Find where the given text appears and provide that cell's center as [x, y] coordinate. 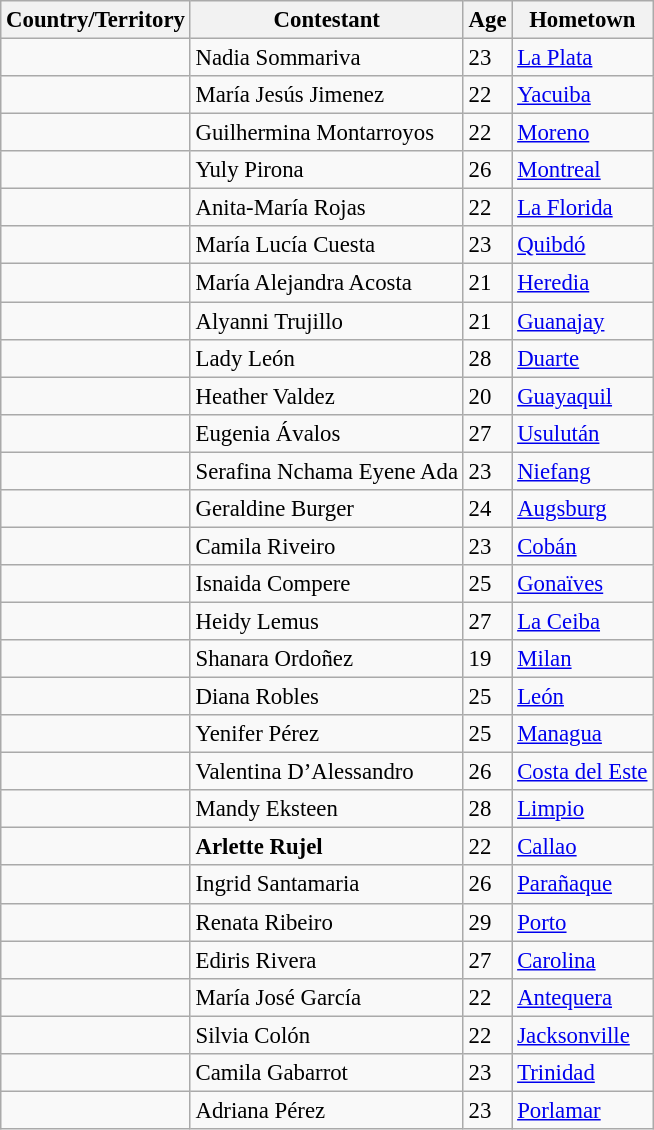
La Ceiba [582, 621]
Nadia Sommariva [326, 58]
Usulután [582, 433]
Valentina D’Alessandro [326, 772]
Milan [582, 659]
Duarte [582, 358]
Silvia Colón [326, 1035]
Eugenia Ávalos [326, 433]
Diana Robles [326, 697]
20 [488, 396]
Porto [582, 922]
Shanara Ordoñez [326, 659]
Yacuiba [582, 95]
Guayaquil [582, 396]
Antequera [582, 997]
Augsburg [582, 509]
La Plata [582, 58]
Serafina Nchama Eyene Ada [326, 471]
Heredia [582, 283]
Montreal [582, 170]
León [582, 697]
Carolina [582, 960]
Costa del Este [582, 772]
Quibdó [582, 245]
Country/Territory [96, 20]
Managua [582, 734]
Contestant [326, 20]
María Alejandra Acosta [326, 283]
Callao [582, 847]
María Jesús Jimenez [326, 95]
Camila Riveiro [326, 546]
24 [488, 509]
19 [488, 659]
Heather Valdez [326, 396]
Lady León [326, 358]
Yenifer Pérez [326, 734]
Parañaque [582, 885]
Guilhermina Montarroyos [326, 133]
Niefang [582, 471]
Moreno [582, 133]
Porlamar [582, 1110]
Hometown [582, 20]
Trinidad [582, 1073]
Age [488, 20]
Isnaida Compere [326, 584]
Limpio [582, 809]
Adriana Pérez [326, 1110]
Arlette Rujel [326, 847]
Camila Gabarrot [326, 1073]
29 [488, 922]
María José García [326, 997]
Renata Ribeiro [326, 922]
Geraldine Burger [326, 509]
Yuly Pirona [326, 170]
Heidy Lemus [326, 621]
Gonaïves [582, 584]
Anita-María Rojas [326, 208]
Alyanni Trujillo [326, 321]
Ingrid Santamaria [326, 885]
María Lucía Cuesta [326, 245]
Ediris Rivera [326, 960]
Guanajay [582, 321]
Mandy Eksteen [326, 809]
Jacksonville [582, 1035]
La Florida [582, 208]
Cobán [582, 546]
